Extract the (X, Y) coordinate from the center of the cell holding the provided text.  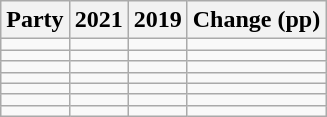
Party (35, 20)
2019 (158, 20)
Change (pp) (256, 20)
2021 (98, 20)
